Output the (x, y) coordinate of the center of the cell containing the given text.  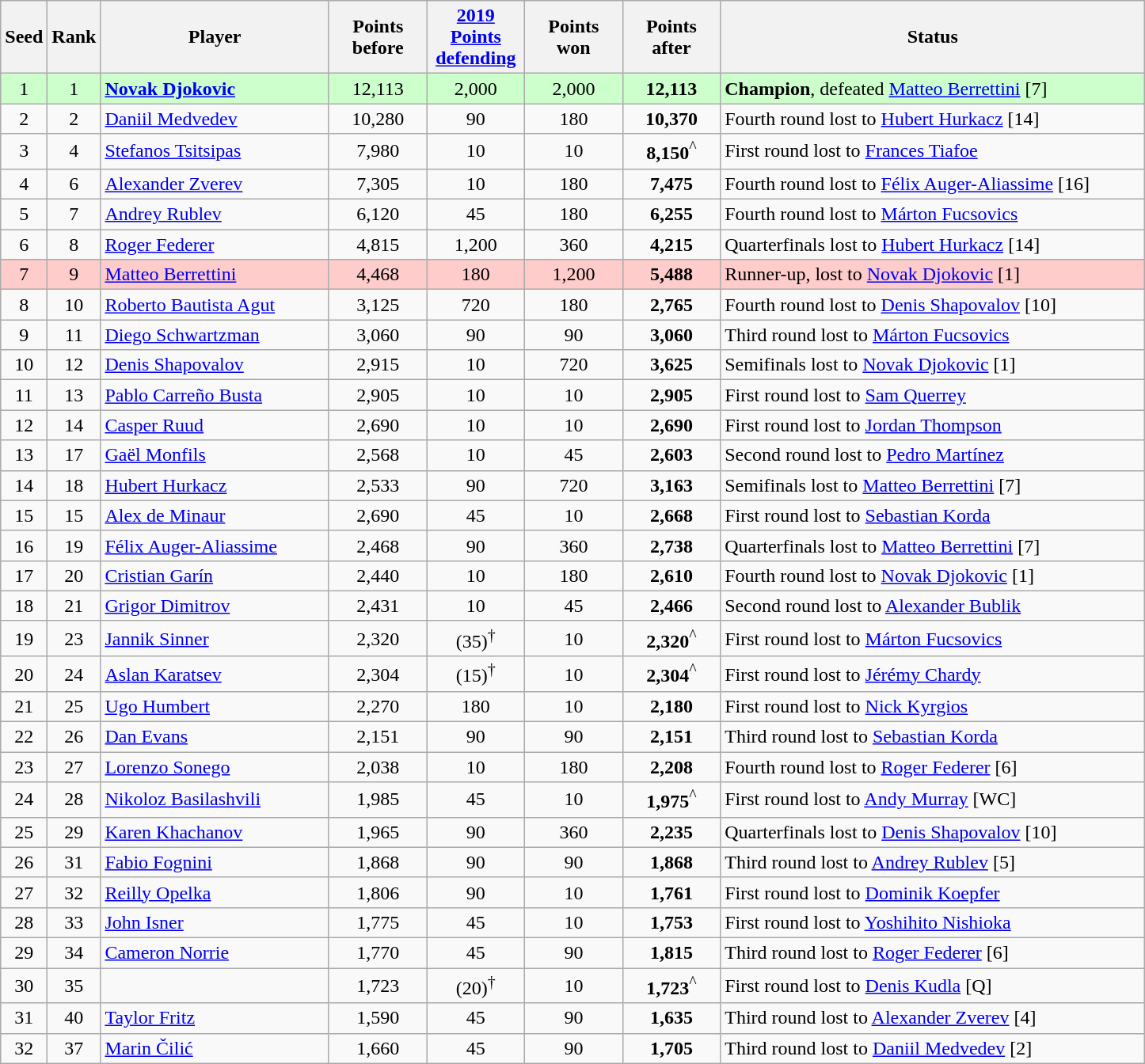
10,370 (671, 119)
Second round lost to Pedro Martínez (933, 455)
1,705 (671, 1048)
Marin Čilić (215, 1048)
7,980 (378, 152)
Quarterfinals lost to Hubert Hurkacz [14] (933, 245)
Novak Djokovic (215, 89)
1,770 (378, 953)
2,915 (378, 365)
Third round lost to Daniil Medvedev [2] (933, 1048)
2,304^ (671, 674)
First round lost to Nick Kyrgios (933, 707)
2,304 (378, 674)
First round lost to Márton Fucsovics (933, 638)
1,660 (378, 1048)
1,815 (671, 953)
2,765 (671, 305)
Status (933, 37)
1,590 (378, 1018)
35 (74, 986)
(35)† (476, 638)
2,320 (378, 638)
Roger Federer (215, 245)
5 (24, 215)
5,488 (671, 275)
4,215 (671, 245)
Quarterfinals lost to Denis Shapovalov [10] (933, 832)
Karen Khachanov (215, 832)
3 (24, 152)
Hubert Hurkacz (215, 485)
2019 Points defending (476, 37)
2,270 (378, 707)
2,180 (671, 707)
Seed (24, 37)
First round lost to Andy Murray [WC] (933, 800)
Points after (671, 37)
2,440 (378, 576)
4,815 (378, 245)
First round lost to Jordan Thompson (933, 425)
1,761 (671, 892)
1,775 (378, 922)
Pablo Carreño Busta (215, 395)
Third round lost to Márton Fucsovics (933, 335)
2,610 (671, 576)
First round lost to Jérémy Chardy (933, 674)
Aslan Karatsev (215, 674)
Third round lost to Roger Federer [6] (933, 953)
2,738 (671, 545)
22 (24, 737)
2,568 (378, 455)
Player (215, 37)
Third round lost to Andrey Rublev [5] (933, 862)
40 (74, 1018)
Grigor Dimitrov (215, 606)
Nikoloz Basilashvili (215, 800)
Matteo Berrettini (215, 275)
Cristian Garín (215, 576)
2,235 (671, 832)
1,753 (671, 922)
Casper Ruud (215, 425)
Third round lost to Sebastian Korda (933, 737)
37 (74, 1048)
2,466 (671, 606)
Fourth round lost to Félix Auger-Aliassime [16] (933, 184)
7,305 (378, 184)
3,625 (671, 365)
2,038 (378, 767)
Runner-up, lost to Novak Djokovic [1] (933, 275)
Quarterfinals lost to Matteo Berrettini [7] (933, 545)
4,468 (378, 275)
2,603 (671, 455)
7,475 (671, 184)
1,635 (671, 1018)
1,965 (378, 832)
1,806 (378, 892)
(20)† (476, 986)
Lorenzo Sonego (215, 767)
1,975^ (671, 800)
First round lost to Dominik Koepfer (933, 892)
Jannik Sinner (215, 638)
Fourth round lost to Roger Federer [6] (933, 767)
Denis Shapovalov (215, 365)
8,150^ (671, 152)
6,255 (671, 215)
Second round lost to Alexander Bublik (933, 606)
Semifinals lost to Matteo Berrettini [7] (933, 485)
First round lost to Sebastian Korda (933, 515)
Cameron Norrie (215, 953)
33 (74, 922)
1,723^ (671, 986)
John Isner (215, 922)
3,163 (671, 485)
Fourth round lost to Hubert Hurkacz [14] (933, 119)
Diego Schwartzman (215, 335)
Third round lost to Alexander Zverev [4] (933, 1018)
Gaël Monfils (215, 455)
Fourth round lost to Márton Fucsovics (933, 215)
2,320^ (671, 638)
Andrey Rublev (215, 215)
Dan Evans (215, 737)
Alexander Zverev (215, 184)
First round lost to Denis Kudla [Q] (933, 986)
Points won (574, 37)
2,431 (378, 606)
Semifinals lost to Novak Djokovic [1] (933, 365)
2,208 (671, 767)
Reilly Opelka (215, 892)
Fourth round lost to Denis Shapovalov [10] (933, 305)
First round lost to Sam Querrey (933, 395)
2,668 (671, 515)
First round lost to Frances Tiafoe (933, 152)
Félix Auger-Aliassime (215, 545)
16 (24, 545)
Fourth round lost to Novak Djokovic [1] (933, 576)
Rank (74, 37)
30 (24, 986)
(15)† (476, 674)
Champion, defeated Matteo Berrettini [7] (933, 89)
Fabio Fognini (215, 862)
Alex de Minaur (215, 515)
First round lost to Yoshihito Nishioka (933, 922)
2,533 (378, 485)
3,125 (378, 305)
Taylor Fritz (215, 1018)
Daniil Medvedev (215, 119)
6,120 (378, 215)
10,280 (378, 119)
Points before (378, 37)
34 (74, 953)
Ugo Humbert (215, 707)
Stefanos Tsitsipas (215, 152)
2,468 (378, 545)
Roberto Bautista Agut (215, 305)
1,723 (378, 986)
1,985 (378, 800)
